Output the (x, y) coordinate of the center of the cell containing the given text.  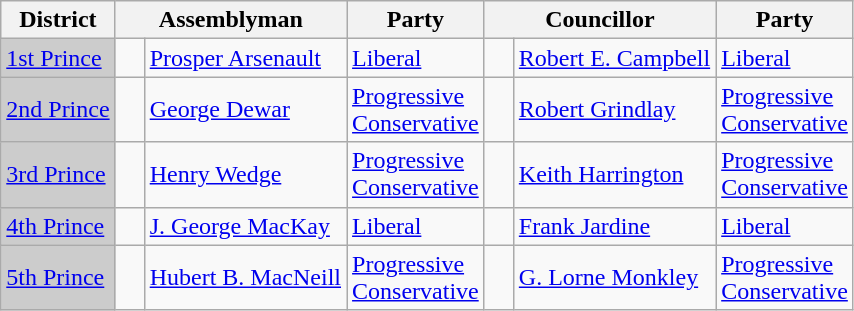
Assemblyman (230, 20)
4th Prince (58, 226)
G. Lorne Monkley (614, 278)
Hubert B. MacNeill (245, 278)
J. George MacKay (245, 226)
3rd Prince (58, 174)
George Dewar (245, 110)
Frank Jardine (614, 226)
2nd Prince (58, 110)
Prosper Arsenault (245, 58)
Henry Wedge (245, 174)
Keith Harrington (614, 174)
Robert E. Campbell (614, 58)
Councillor (600, 20)
District (58, 20)
Robert Grindlay (614, 110)
1st Prince (58, 58)
5th Prince (58, 278)
